From the cell containing the given text, extract its center point as [X, Y] coordinate. 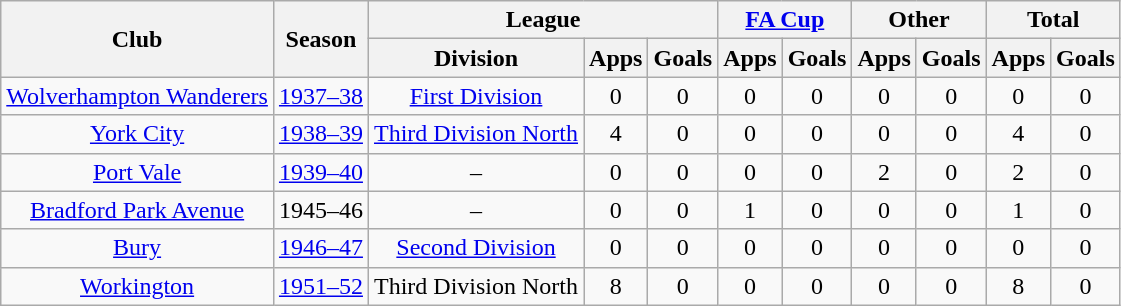
Workington [138, 286]
FA Cup [785, 20]
Wolverhampton Wanderers [138, 96]
Season [320, 39]
Club [138, 39]
First Division [476, 96]
Port Vale [138, 172]
1951–52 [320, 286]
1945–46 [320, 210]
Total [1053, 20]
League [542, 20]
York City [138, 134]
Bury [138, 248]
Division [476, 58]
1946–47 [320, 248]
1937–38 [320, 96]
Second Division [476, 248]
1938–39 [320, 134]
Bradford Park Avenue [138, 210]
1939–40 [320, 172]
Other [919, 20]
